Find where the given text appears and provide that cell's center as (X, Y) coordinate. 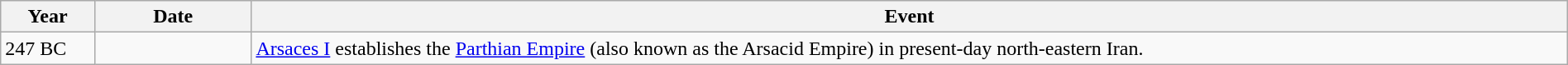
Event (910, 17)
Year (48, 17)
Arsaces I establishes the Parthian Empire (also known as the Arsacid Empire) in present-day north-eastern Iran. (910, 48)
Date (172, 17)
247 BC (48, 48)
